Capture the cell that displays the provided text and extract its (x, y) central coordinate. 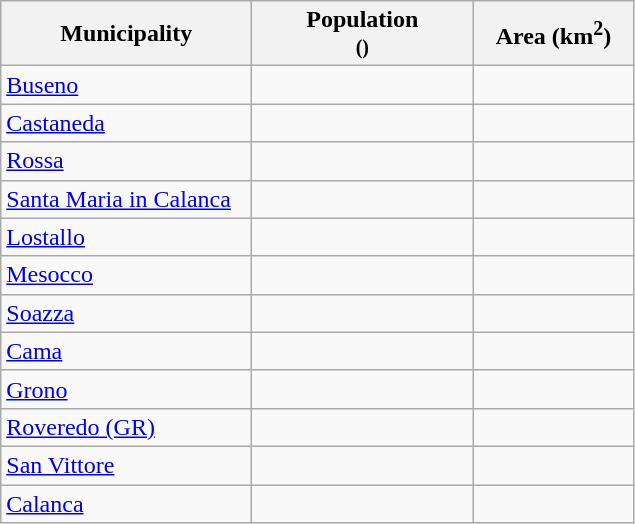
Population () (362, 34)
Calanca (126, 503)
Soazza (126, 313)
Buseno (126, 85)
Grono (126, 389)
Santa Maria in Calanca (126, 199)
Area (km2) (554, 34)
Lostallo (126, 237)
Roveredo (GR) (126, 427)
Cama (126, 351)
Castaneda (126, 123)
Rossa (126, 161)
Municipality (126, 34)
Mesocco (126, 275)
San Vittore (126, 465)
